Identify which cell holds the provided text, then report its [X, Y] central coordinate. 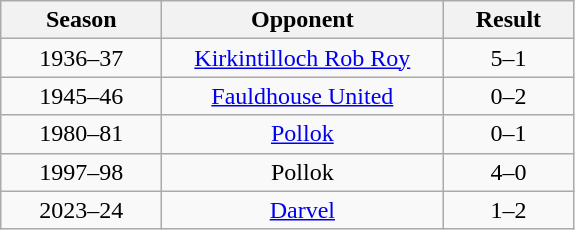
Darvel [302, 210]
Kirkintilloch Rob Roy [302, 58]
1945–46 [82, 96]
1997–98 [82, 172]
1936–37 [82, 58]
Fauldhouse United [302, 96]
0–1 [508, 134]
Result [508, 20]
Opponent [302, 20]
4–0 [508, 172]
5–1 [508, 58]
1–2 [508, 210]
1980–81 [82, 134]
Season [82, 20]
0–2 [508, 96]
2023–24 [82, 210]
